Return the (x, y) coordinate for the center point of the cell that contains the specified text.  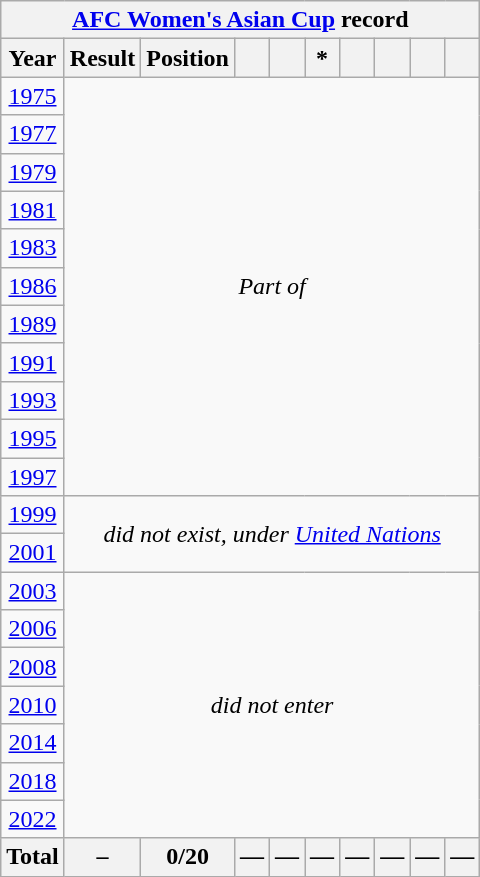
1979 (33, 172)
1983 (33, 248)
– (102, 857)
Position (188, 58)
Year (33, 58)
1993 (33, 400)
did not exist, under United Nations (272, 534)
* (322, 58)
2008 (33, 667)
2022 (33, 819)
AFC Women's Asian Cup record (240, 20)
Part of (272, 286)
2010 (33, 705)
1986 (33, 286)
1997 (33, 477)
did not enter (272, 705)
2014 (33, 743)
1975 (33, 96)
Total (33, 857)
1989 (33, 324)
2003 (33, 591)
2006 (33, 629)
0/20 (188, 857)
1991 (33, 362)
1977 (33, 134)
2018 (33, 781)
Result (102, 58)
1981 (33, 210)
1995 (33, 438)
2001 (33, 553)
1999 (33, 515)
